Determine the [x, y] coordinate at the center of the cell enclosing the given text.  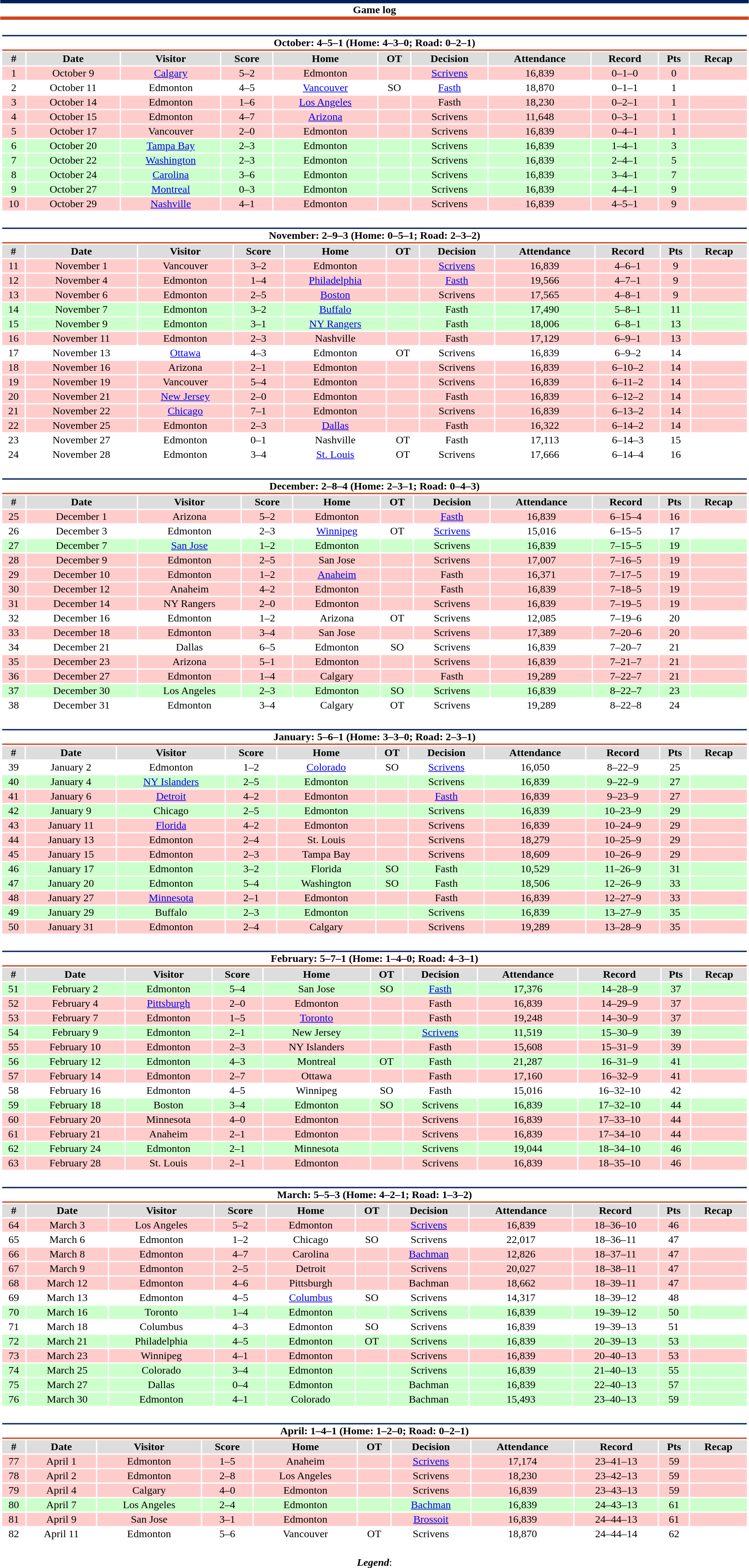
17,666 [545, 454]
February 28 [75, 1163]
2 [14, 88]
28 [13, 560]
March 16 [67, 1312]
11,648 [540, 117]
January 6 [71, 797]
March 21 [67, 1341]
13–27–9 [623, 913]
January 31 [71, 927]
18–36–11 [615, 1240]
66 [14, 1254]
October 20 [73, 146]
December 7 [82, 546]
5–8–1 [628, 309]
14–28–9 [620, 989]
February 16 [75, 1090]
81 [14, 1520]
March 25 [67, 1370]
February 20 [75, 1119]
6–10–2 [628, 367]
64 [14, 1225]
23–40–13 [615, 1399]
19,566 [545, 280]
December 23 [82, 662]
8–22–8 [626, 705]
October 9 [73, 73]
14–30–9 [620, 1018]
April 7 [62, 1505]
9–23–9 [623, 797]
32 [13, 618]
10–23–9 [623, 811]
11,519 [528, 1032]
70 [14, 1312]
January 27 [71, 898]
March 27 [67, 1385]
5–1 [267, 662]
45 [13, 855]
November 16 [81, 367]
6–12–2 [628, 396]
65 [14, 1240]
40 [13, 782]
January 29 [71, 913]
December 30 [82, 691]
75 [14, 1385]
11–26–9 [623, 869]
13–28–9 [623, 927]
30 [13, 589]
November 28 [81, 454]
March 18 [67, 1327]
3–6 [246, 175]
0–1–1 [625, 88]
17–32–10 [620, 1105]
17,565 [545, 295]
74 [14, 1370]
6–15–5 [626, 531]
43 [13, 826]
4–5–1 [625, 204]
54 [13, 1032]
4–6 [240, 1283]
10 [14, 204]
18,006 [545, 324]
December 3 [82, 531]
8 [14, 175]
18,609 [535, 855]
6–5 [267, 647]
76 [14, 1399]
November 6 [81, 295]
7–19–5 [626, 604]
22–40–13 [615, 1385]
7–15–5 [626, 546]
19–39–12 [615, 1312]
November 22 [81, 411]
34 [13, 647]
April 4 [62, 1491]
March: 5–5–3 (Home: 4–2–1; Road: 1–3–2) [374, 1195]
November 7 [81, 309]
20,027 [521, 1269]
6–14–3 [628, 440]
December 10 [82, 575]
14,317 [521, 1298]
18–38–11 [615, 1269]
7–18–5 [626, 589]
October 15 [73, 117]
19–39–13 [615, 1327]
March 30 [67, 1399]
20–39–13 [615, 1341]
17,129 [545, 338]
17–33–10 [620, 1119]
1–4–1 [625, 146]
21–40–13 [615, 1370]
18,662 [521, 1283]
November 27 [81, 440]
73 [14, 1356]
1–6 [246, 102]
7–20–6 [626, 633]
10–26–9 [623, 855]
12–27–9 [623, 898]
71 [14, 1327]
23–42–13 [616, 1476]
November: 2–9–3 (Home: 0–5–1; Road: 2–3–2) [374, 236]
6–8–1 [628, 324]
April 2 [62, 1476]
4 [14, 117]
7–19–6 [626, 618]
17–34–10 [620, 1134]
November 11 [81, 338]
7–16–5 [626, 560]
October 17 [73, 132]
17,113 [545, 440]
January 9 [71, 811]
December 27 [82, 676]
78 [14, 1476]
67 [14, 1269]
4–4–1 [625, 190]
November 25 [81, 425]
18,279 [535, 840]
18–34–10 [620, 1148]
January 2 [71, 768]
November 13 [81, 353]
February 9 [75, 1032]
December: 2–8–4 (Home: 2–3–1; Road: 0–4–3) [374, 486]
December 9 [82, 560]
12,085 [541, 618]
March 3 [67, 1225]
80 [14, 1505]
October 29 [73, 204]
21,287 [528, 1061]
7–17–5 [626, 575]
63 [13, 1163]
Game log [374, 10]
March 8 [67, 1254]
10–25–9 [623, 840]
7–21–7 [626, 662]
68 [14, 1283]
8–22–9 [623, 768]
10,529 [535, 869]
36 [13, 676]
19,044 [528, 1148]
17,376 [528, 989]
8–22–7 [626, 691]
March 9 [67, 1269]
0–4–1 [625, 132]
17,174 [523, 1462]
February 21 [75, 1134]
82 [14, 1534]
72 [14, 1341]
18–37–11 [615, 1254]
38 [13, 705]
2–8 [227, 1476]
December 31 [82, 705]
5–6 [227, 1534]
October 27 [73, 190]
18–35–10 [620, 1163]
0–3 [246, 190]
23–43–13 [616, 1491]
April: 1–4–1 (Home: 1–2–0; Road: 0–2–1) [374, 1431]
56 [13, 1061]
March 13 [67, 1298]
18,506 [535, 884]
24–44–14 [616, 1534]
February 18 [75, 1105]
6–14–2 [628, 425]
6–14–4 [628, 454]
6–15–4 [626, 517]
23–41–13 [616, 1462]
6–13–2 [628, 411]
February: 5–7–1 (Home: 1–4–0; Road: 4–3–1) [374, 959]
November 21 [81, 396]
February 7 [75, 1018]
December 12 [82, 589]
February 2 [75, 989]
October: 4–5–1 (Home: 4–3–0; Road: 0–2–1) [374, 43]
2–4–1 [625, 161]
20–40–13 [615, 1356]
December 21 [82, 647]
February 10 [75, 1047]
October 22 [73, 161]
6–9–2 [628, 353]
0 [674, 73]
18–39–11 [615, 1283]
January: 5–6–1 (Home: 3–3–0; Road: 2–3–1) [374, 737]
24–44–13 [616, 1520]
26 [13, 531]
60 [13, 1119]
10–24–9 [623, 826]
16–32–9 [620, 1076]
12 [13, 280]
4–6–1 [628, 266]
12–26–9 [623, 884]
February 24 [75, 1148]
79 [14, 1491]
2–7 [237, 1076]
16–32–10 [620, 1090]
18–36–10 [615, 1225]
January 13 [71, 840]
October 11 [73, 88]
17,389 [541, 633]
March 12 [67, 1283]
6 [14, 146]
April 11 [62, 1534]
0–1 [258, 440]
0–2–1 [625, 102]
December 16 [82, 618]
17,007 [541, 560]
November 19 [81, 382]
December 18 [82, 633]
4–8–1 [628, 295]
9–22–9 [623, 782]
24–43–13 [616, 1505]
14–29–9 [620, 1003]
49 [13, 913]
Brossoit [430, 1520]
7–1 [258, 411]
12,826 [521, 1254]
7–22–7 [626, 676]
7–20–7 [626, 647]
November 9 [81, 324]
17,160 [528, 1076]
3–4–1 [625, 175]
January 4 [71, 782]
18–39–12 [615, 1298]
16–31–9 [620, 1061]
0–4 [240, 1385]
77 [14, 1462]
15,608 [528, 1047]
March 6 [67, 1240]
December 14 [82, 604]
0–3–1 [625, 117]
22,017 [521, 1240]
January 17 [71, 869]
October 14 [73, 102]
16,322 [545, 425]
17,490 [545, 309]
16,371 [541, 575]
April 9 [62, 1520]
November 1 [81, 266]
16,050 [535, 768]
November 4 [81, 280]
October 24 [73, 175]
February 12 [75, 1061]
69 [14, 1298]
February 4 [75, 1003]
0–1–0 [625, 73]
18 [13, 367]
January 15 [71, 855]
19,248 [528, 1018]
15–31–9 [620, 1047]
4–7–1 [628, 280]
February 14 [75, 1076]
15–30–9 [620, 1032]
58 [13, 1090]
6–9–1 [628, 338]
March 23 [67, 1356]
April 1 [62, 1462]
December 1 [82, 517]
22 [13, 425]
January 11 [71, 826]
15,493 [521, 1399]
52 [13, 1003]
January 20 [71, 884]
6–11–2 [628, 382]
